Identify which cell holds the provided text, then report its (X, Y) central coordinate. 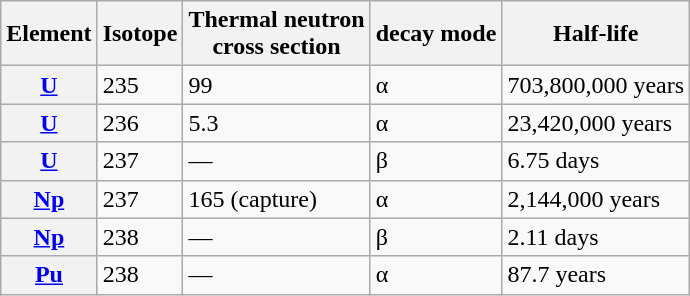
99 (276, 85)
5.3 (276, 123)
Isotope (140, 34)
87.7 years (596, 275)
23,420,000 years (596, 123)
235 (140, 85)
6.75 days (596, 161)
Thermal neutroncross section (276, 34)
Pu (49, 275)
236 (140, 123)
703,800,000 years (596, 85)
Element (49, 34)
2,144,000 years (596, 199)
2.11 days (596, 237)
165 (capture) (276, 199)
Half-life (596, 34)
decay mode (436, 34)
